Provide the (x, y) coordinate of the cell's center where the given text is located.  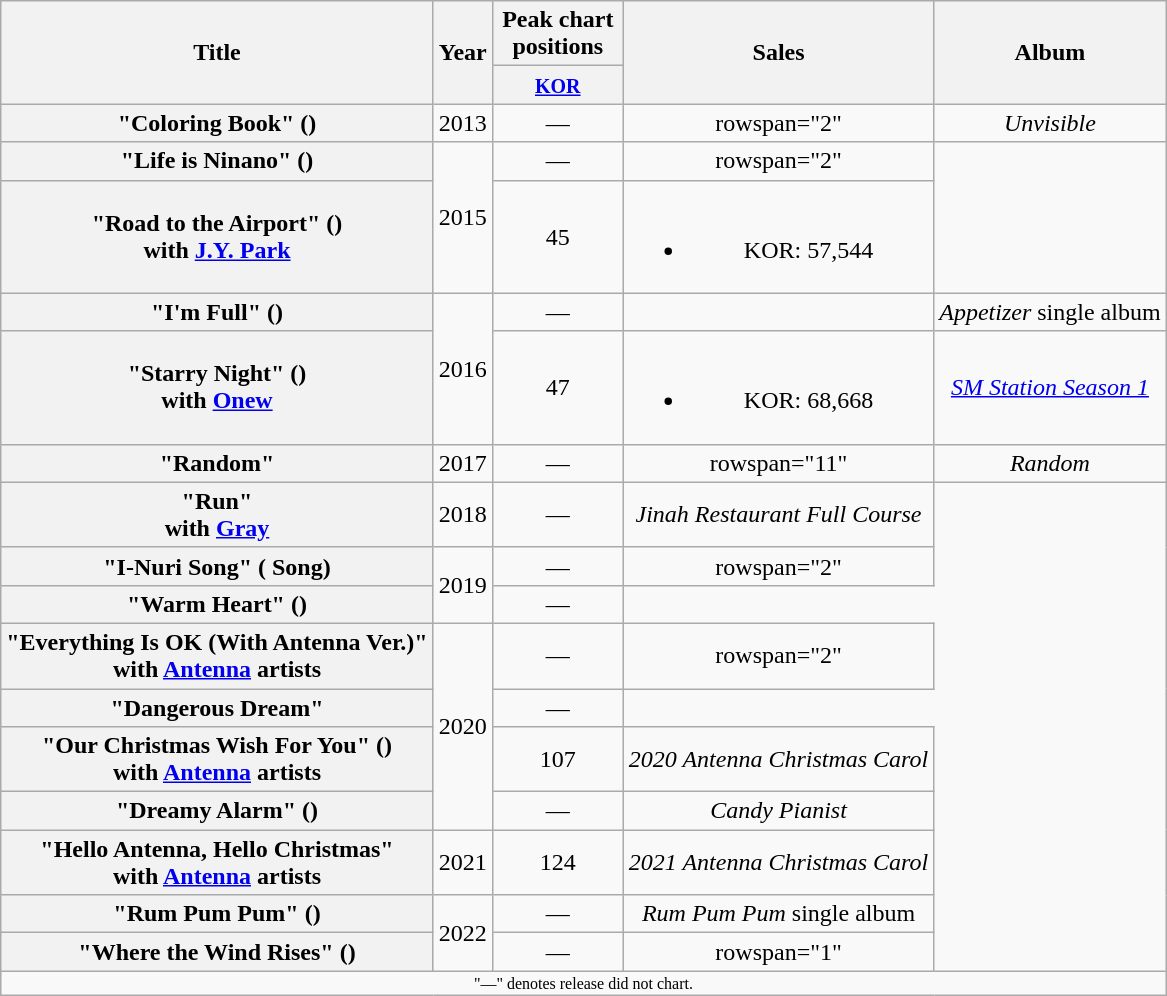
"Road to the Airport" ()with J.Y. Park (217, 236)
"Warm Heart" () (217, 604)
"I-Nuri Song" ( Song) (217, 566)
"Run"with Gray (217, 514)
"Where the Wind Rises" () (217, 952)
"Dangerous Dream" (217, 707)
2020 (462, 726)
"Our Christmas Wish For You" ()with Antenna artists (217, 760)
2015 (462, 218)
rowspan="1" (778, 952)
Appetizer single album (1050, 312)
Album (1050, 52)
124 (558, 862)
47 (558, 388)
Unvisible (1050, 123)
2019 (462, 585)
107 (558, 760)
"Coloring Book" () (217, 123)
2021 (462, 862)
"I'm Full" () (217, 312)
Year (462, 52)
"—" denotes release did not chart. (584, 983)
"Life is Ninano" () (217, 161)
"Everything Is OK (With Antenna Ver.)"with Antenna artists (217, 656)
2021 Antenna Christmas Carol (778, 862)
KOR: 68,668 (778, 388)
Random (1050, 463)
2017 (462, 463)
45 (558, 236)
Peak chart positions (558, 34)
Rum Pum Pum single album (778, 914)
"Dreamy Alarm" () (217, 811)
2018 (462, 514)
"Hello Antenna, Hello Christmas"with Antenna artists (217, 862)
2016 (462, 368)
rowspan="11" (778, 463)
SM Station Season 1 (1050, 388)
2013 (462, 123)
Sales (778, 52)
Jinah Restaurant Full Course (778, 514)
"Random" (217, 463)
KOR (558, 85)
"Rum Pum Pum" () (217, 914)
KOR: 57,544 (778, 236)
Candy Pianist (778, 811)
"Starry Night" ()with Onew (217, 388)
2022 (462, 933)
2020 Antenna Christmas Carol (778, 760)
Title (217, 52)
